Capture the cell that displays the provided text and extract its (x, y) central coordinate. 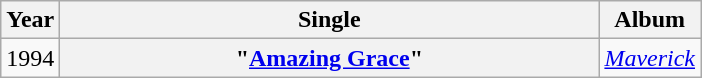
Album (650, 20)
Year (30, 20)
Single (330, 20)
Maverick (650, 58)
"Amazing Grace" (330, 58)
1994 (30, 58)
